Search for the cell housing the specified text and yield its [X, Y] center coordinate. 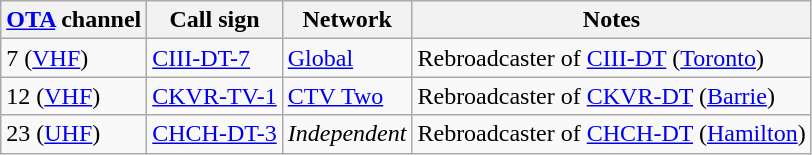
Independent [347, 134]
Global [347, 58]
Network [347, 20]
CTV Two [347, 96]
CKVR-TV-1 [215, 96]
Rebroadcaster of CIII-DT (Toronto) [612, 58]
Rebroadcaster of CKVR-DT (Barrie) [612, 96]
CHCH-DT-3 [215, 134]
Notes [612, 20]
12 (VHF) [74, 96]
OTA channel [74, 20]
23 (UHF) [74, 134]
Call sign [215, 20]
Rebroadcaster of CHCH-DT (Hamilton) [612, 134]
CIII-DT-7 [215, 58]
7 (VHF) [74, 58]
